Pinpoint the cell where the given text exists, returning its [x, y] midpoint coordinate. 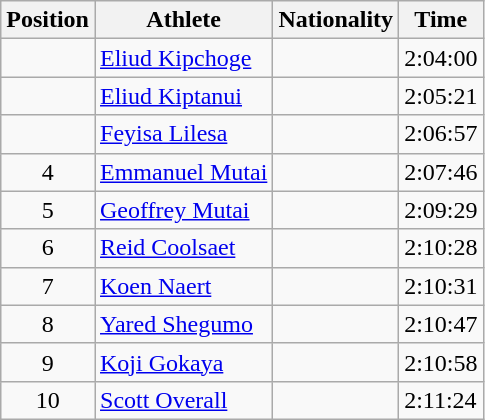
8 [48, 324]
Eliud Kiptanui [183, 96]
2:06:57 [441, 134]
Scott Overall [183, 400]
10 [48, 400]
2:09:29 [441, 210]
Time [441, 20]
2:10:47 [441, 324]
2:07:46 [441, 172]
9 [48, 362]
Emmanuel Mutai [183, 172]
Reid Coolsaet [183, 248]
5 [48, 210]
Geoffrey Mutai [183, 210]
Feyisa Lilesa [183, 134]
4 [48, 172]
2:10:28 [441, 248]
Athlete [183, 20]
7 [48, 286]
Yared Shegumo [183, 324]
Koji Gokaya [183, 362]
2:10:58 [441, 362]
Position [48, 20]
Nationality [336, 20]
6 [48, 248]
2:04:00 [441, 58]
Koen Naert [183, 286]
2:05:21 [441, 96]
Eliud Kipchoge [183, 58]
2:11:24 [441, 400]
2:10:31 [441, 286]
